Extract the (X, Y) coordinate from the center of the cell holding the provided text.  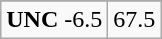
UNC -6.5 (54, 20)
67.5 (134, 20)
